Output the (x, y) coordinate of the center of the cell containing the given text.  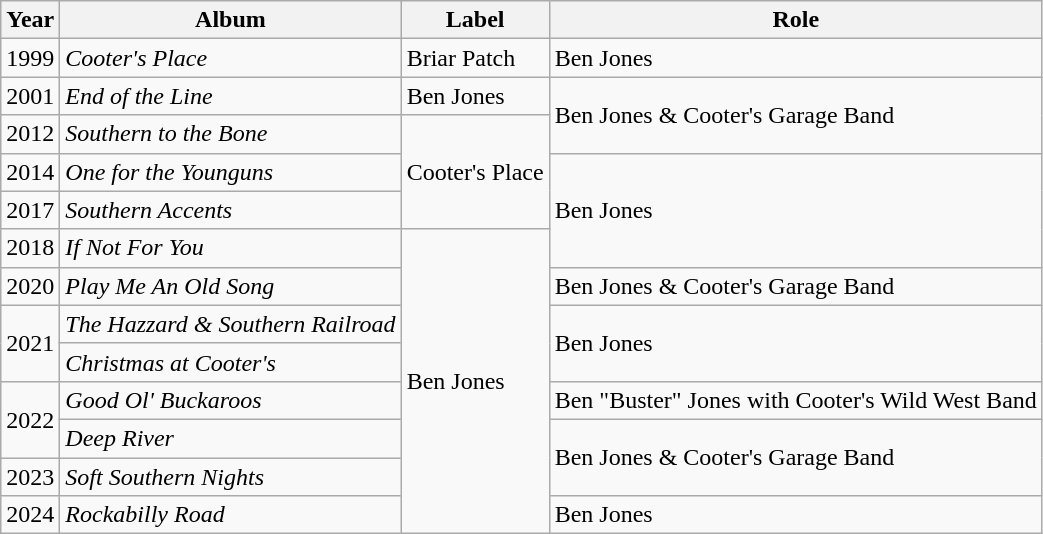
2001 (30, 96)
Year (30, 20)
Ben "Buster" Jones with Cooter's Wild West Band (796, 400)
End of the Line (230, 96)
Label (475, 20)
2017 (30, 210)
Southern to the Bone (230, 134)
Album (230, 20)
Good Ol' Buckaroos (230, 400)
2024 (30, 515)
If Not For You (230, 248)
2014 (30, 172)
Role (796, 20)
Soft Southern Nights (230, 477)
2018 (30, 248)
Christmas at Cooter's (230, 362)
One for the Younguns (230, 172)
Rockabilly Road (230, 515)
2022 (30, 419)
1999 (30, 58)
The Hazzard & Southern Railroad (230, 324)
2021 (30, 343)
Play Me An Old Song (230, 286)
2020 (30, 286)
2012 (30, 134)
2023 (30, 477)
Deep River (230, 438)
Southern Accents (230, 210)
Briar Patch (475, 58)
